From the cell containing the given text, extract its center point as (X, Y) coordinate. 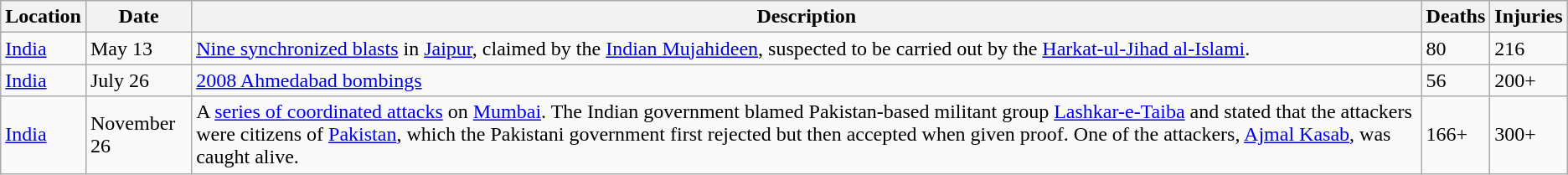
Date (138, 17)
300+ (1529, 135)
May 13 (138, 49)
November 26 (138, 135)
July 26 (138, 80)
80 (1456, 49)
Injuries (1529, 17)
2008 Ahmedabad bombings (807, 80)
Description (807, 17)
166+ (1456, 135)
Deaths (1456, 17)
200+ (1529, 80)
Location (44, 17)
216 (1529, 49)
Nine synchronized blasts in Jaipur, claimed by the Indian Mujahideen, suspected to be carried out by the Harkat-ul-Jihad al-Islami. (807, 49)
56 (1456, 80)
